For the text-containing cell, return its midpoint in (x, y) coordinate format. 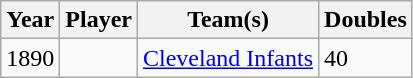
Doubles (366, 20)
Year (30, 20)
40 (366, 58)
1890 (30, 58)
Team(s) (228, 20)
Cleveland Infants (228, 58)
Player (99, 20)
